Pinpoint the cell where the given text exists, returning its (x, y) midpoint coordinate. 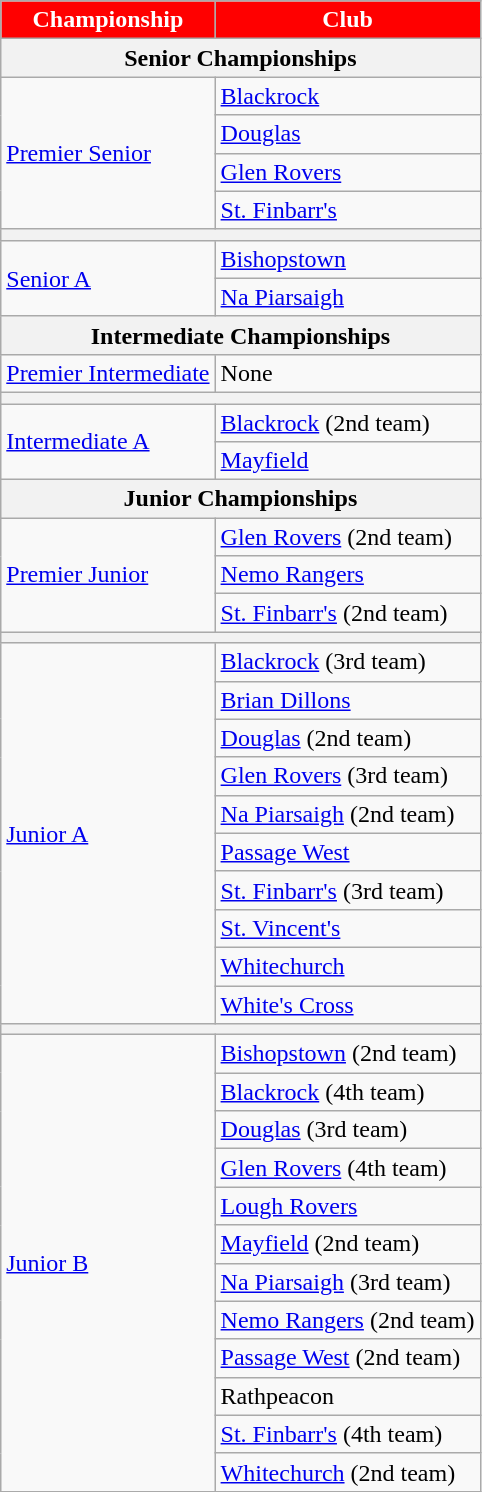
Whitechurch (2nd team) (348, 1472)
Intermediate Championships (240, 335)
Douglas (348, 134)
Bishopstown (2nd team) (348, 1054)
Blackrock (4th team) (348, 1092)
Blackrock (2nd team) (348, 423)
Whitechurch (348, 966)
Premier Senior (108, 153)
Mayfield (348, 461)
None (348, 373)
Glen Rovers (4th team) (348, 1168)
Bishopstown (348, 259)
Senior A (108, 278)
Junior A (108, 834)
White's Cross (348, 1005)
Senior Championships (240, 58)
Junior B (108, 1264)
Nemo Rangers (348, 575)
Na Piarsaigh (348, 297)
Nemo Rangers (2nd team) (348, 1320)
Douglas (3rd team) (348, 1130)
Championship (108, 20)
Rathpeacon (348, 1396)
Brian Dillons (348, 700)
Na Piarsaigh (2nd team) (348, 814)
Premier Intermediate (108, 373)
Club (348, 20)
Na Piarsaigh (3rd team) (348, 1282)
St. Finbarr's (3rd team) (348, 890)
Glen Rovers (2nd team) (348, 537)
Passage West (2nd team) (348, 1358)
Mayfield (2nd team) (348, 1244)
Lough Rovers (348, 1206)
Blackrock (3rd team) (348, 662)
Douglas (2nd team) (348, 738)
Intermediate A (108, 442)
Blackrock (348, 96)
Glen Rovers (348, 172)
St. Finbarr's (348, 210)
St. Finbarr's (4th team) (348, 1434)
Premier Junior (108, 575)
St. Finbarr's (2nd team) (348, 613)
St. Vincent's (348, 928)
Passage West (348, 852)
Glen Rovers (3rd team) (348, 776)
Junior Championships (240, 499)
